Determine the [X, Y] coordinate at the center of the cell enclosing the given text.  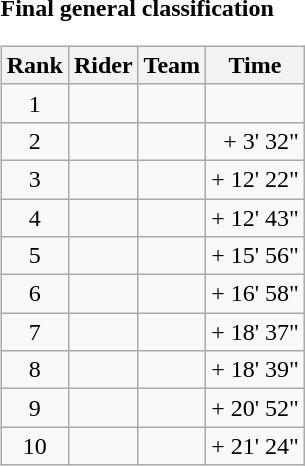
9 [34, 408]
Rider [103, 65]
+ 21' 24" [256, 446]
1 [34, 103]
10 [34, 446]
+ 18' 39" [256, 370]
3 [34, 179]
6 [34, 294]
4 [34, 217]
+ 20' 52" [256, 408]
Team [172, 65]
Rank [34, 65]
8 [34, 370]
+ 12' 22" [256, 179]
+ 12' 43" [256, 217]
5 [34, 256]
+ 16' 58" [256, 294]
7 [34, 332]
+ 18' 37" [256, 332]
Time [256, 65]
2 [34, 141]
+ 3' 32" [256, 141]
+ 15' 56" [256, 256]
